Capture the cell that displays the provided text and extract its (X, Y) central coordinate. 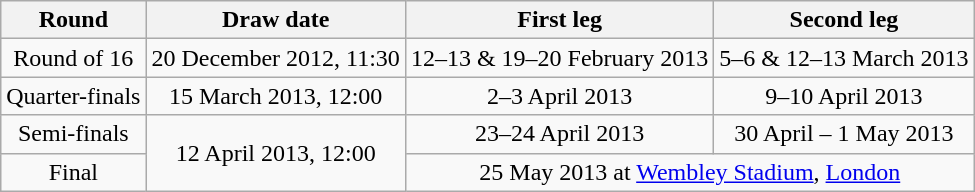
Quarter-finals (74, 96)
5–6 & 12–13 March 2013 (844, 58)
Semi-finals (74, 134)
Round of 16 (74, 58)
25 May 2013 at Wembley Stadium, London (690, 172)
9–10 April 2013 (844, 96)
Draw date (276, 20)
Final (74, 172)
12–13 & 19–20 February 2013 (559, 58)
12 April 2013, 12:00 (276, 153)
Second leg (844, 20)
Round (74, 20)
20 December 2012, 11:30 (276, 58)
23–24 April 2013 (559, 134)
2–3 April 2013 (559, 96)
30 April – 1 May 2013 (844, 134)
15 March 2013, 12:00 (276, 96)
First leg (559, 20)
